Pinpoint the cell where the given text exists, returning its [x, y] midpoint coordinate. 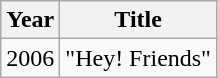
Title [138, 20]
2006 [30, 58]
"Hey! Friends" [138, 58]
Year [30, 20]
